From the cell containing the given text, extract its center point as (X, Y) coordinate. 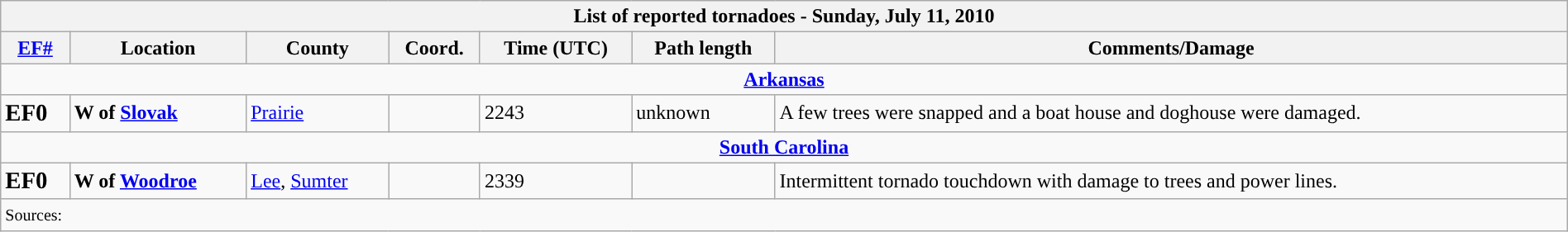
2243 (556, 113)
Intermittent tornado touchdown with damage to trees and power lines. (1171, 181)
Sources: (784, 215)
Arkansas (784, 79)
W of Woodroe (157, 181)
Prairie (318, 113)
unknown (703, 113)
Lee, Sumter (318, 181)
Location (157, 48)
Time (UTC) (556, 48)
Coord. (435, 48)
2339 (556, 181)
County (318, 48)
Path length (703, 48)
EF# (36, 48)
W of Slovak (157, 113)
South Carolina (784, 147)
A few trees were snapped and a boat house and doghouse were damaged. (1171, 113)
Comments/Damage (1171, 48)
List of reported tornadoes - Sunday, July 11, 2010 (784, 17)
